Return (x, y) of the center of cell containing provided text 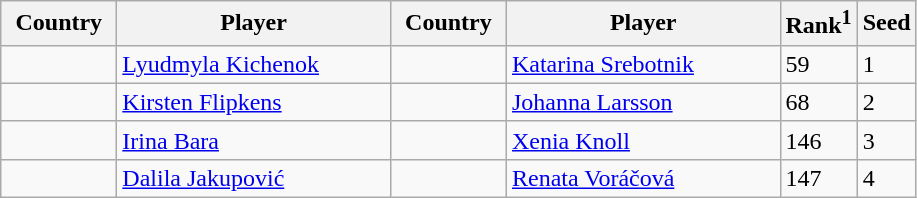
4 (886, 178)
Seed (886, 24)
Irina Bara (254, 140)
1 (886, 64)
Xenia Knoll (643, 140)
59 (818, 64)
147 (818, 178)
2 (886, 102)
Johanna Larsson (643, 102)
Dalila Jakupović (254, 178)
Rank1 (818, 24)
Kirsten Flipkens (254, 102)
Katarina Srebotnik (643, 64)
68 (818, 102)
Lyudmyla Kichenok (254, 64)
3 (886, 140)
Renata Voráčová (643, 178)
146 (818, 140)
